Return the (X, Y) coordinate for the center point of the cell that contains the specified text.  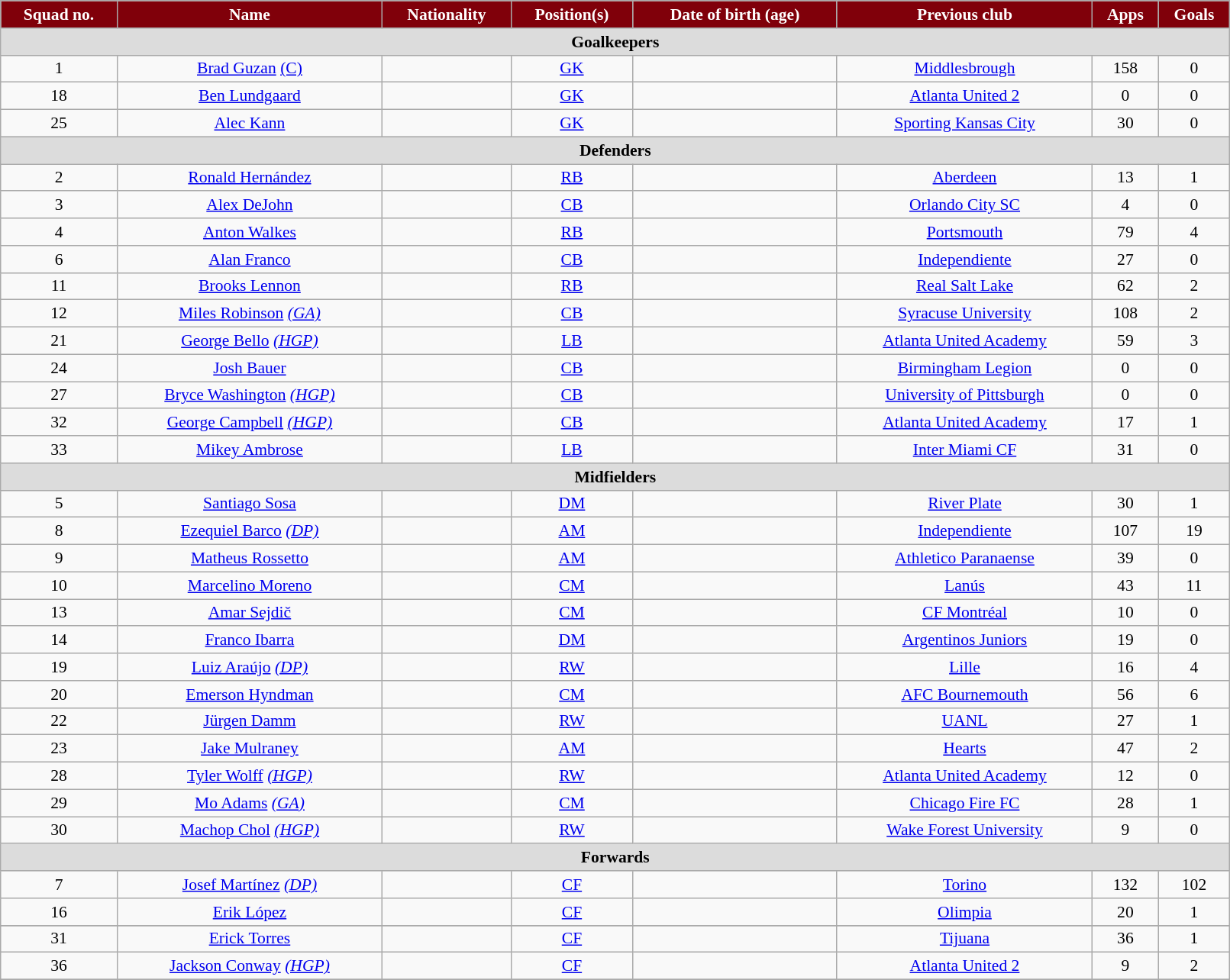
Erik López (249, 912)
George Campbell (HGP) (249, 423)
Goalkeepers (615, 42)
79 (1125, 232)
Torino (964, 885)
Midfielders (615, 477)
Santiago Sosa (249, 504)
102 (1194, 885)
CF Montréal (964, 613)
Portsmouth (964, 232)
Luiz Araújo (DP) (249, 667)
Aberdeen (964, 178)
17 (1125, 423)
Hearts (964, 749)
Olimpia (964, 912)
5 (60, 504)
Josh Bauer (249, 368)
Lanús (964, 585)
Erick Torres (249, 939)
Alan Franco (249, 260)
Position(s) (572, 15)
Anton Walkes (249, 232)
Real Salt Lake (964, 286)
59 (1125, 341)
Ezequiel Barco (DP) (249, 531)
Jackson Conway (HGP) (249, 966)
Middlesbrough (964, 69)
8 (60, 531)
18 (60, 96)
24 (60, 368)
Tyler Wolff (HGP) (249, 776)
22 (60, 721)
Mikey Ambrose (249, 450)
Tijuana (964, 939)
Marcelino Moreno (249, 585)
Emerson Hyndman (249, 695)
Ronald Hernández (249, 178)
Josef Martínez (DP) (249, 885)
Matheus Rossetto (249, 559)
UANL (964, 721)
Ben Lundgaard (249, 96)
Mo Adams (GA) (249, 803)
132 (1125, 885)
River Plate (964, 504)
Goals (1194, 15)
Defenders (615, 150)
Date of birth (age) (735, 15)
Brooks Lennon (249, 286)
Franco Ibarra (249, 640)
George Bello (HGP) (249, 341)
Lille (964, 667)
Athletico Paranaense (964, 559)
32 (60, 423)
Squad no. (60, 15)
39 (1125, 559)
14 (60, 640)
108 (1125, 314)
Syracuse University (964, 314)
158 (1125, 69)
Name (249, 15)
Bryce Washington (HGP) (249, 395)
Previous club (964, 15)
Orlando City SC (964, 205)
107 (1125, 531)
Apps (1125, 15)
Amar Sejdič (249, 613)
Miles Robinson (GA) (249, 314)
Argentinos Juniors (964, 640)
62 (1125, 286)
47 (1125, 749)
43 (1125, 585)
Alec Kann (249, 124)
Alex DeJohn (249, 205)
21 (60, 341)
Jürgen Damm (249, 721)
Brad Guzan (C) (249, 69)
56 (1125, 695)
Sporting Kansas City (964, 124)
Wake Forest University (964, 830)
29 (60, 803)
Chicago Fire FC (964, 803)
Birmingham Legion (964, 368)
23 (60, 749)
25 (60, 124)
33 (60, 450)
Forwards (615, 858)
AFC Bournemouth (964, 695)
Machop Chol (HGP) (249, 830)
Jake Mulraney (249, 749)
Inter Miami CF (964, 450)
7 (60, 885)
Nationality (447, 15)
University of Pittsburgh (964, 395)
